Provide the (X, Y) coordinate of the cell's center where the given text is located.  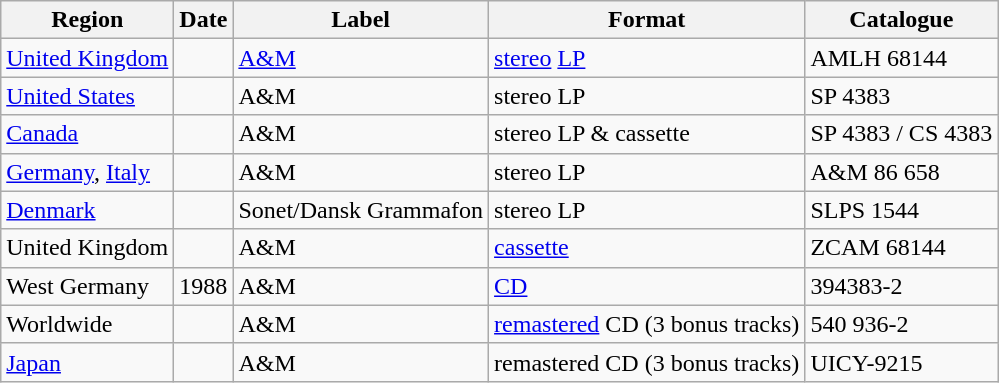
stereo LP & cassette (647, 134)
Label (361, 20)
Worldwide (88, 324)
Sonet/Dansk Grammafon (361, 210)
Germany, Italy (88, 172)
AMLH 68144 (902, 58)
A&M 86 658 (902, 172)
Format (647, 20)
Denmark (88, 210)
SLPS 1544 (902, 210)
West Germany (88, 286)
SP 4383 (902, 96)
Date (204, 20)
394383-2 (902, 286)
Catalogue (902, 20)
1988 (204, 286)
Canada (88, 134)
540 936-2 (902, 324)
SP 4383 / CS 4383 (902, 134)
United States (88, 96)
UICY-9215 (902, 362)
Japan (88, 362)
CD (647, 286)
cassette (647, 248)
ZCAM 68144 (902, 248)
Region (88, 20)
